Identify which cell holds the provided text, then report its [x, y] central coordinate. 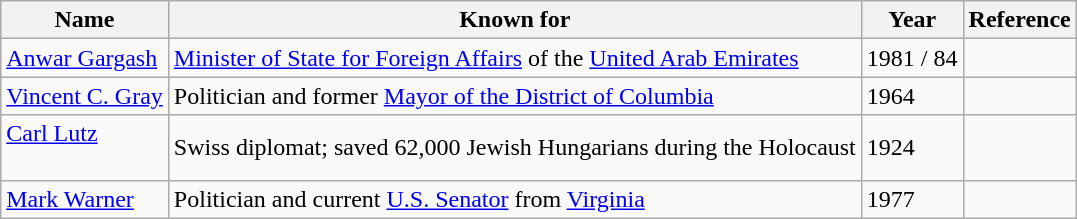
Reference [1020, 20]
Swiss diplomat; saved 62,000 Jewish Hungarians during the Holocaust [514, 148]
1964 [912, 96]
Minister of State for Foreign Affairs of the United Arab Emirates [514, 58]
Mark Warner [85, 199]
Known for [514, 20]
Name [85, 20]
1977 [912, 199]
Carl Lutz [85, 148]
1924 [912, 148]
Vincent C. Gray [85, 96]
1981 / 84 [912, 58]
Anwar Gargash [85, 58]
Politician and former Mayor of the District of Columbia [514, 96]
Politician and current U.S. Senator from Virginia [514, 199]
Year [912, 20]
